Return (X, Y) of the center of cell containing provided text 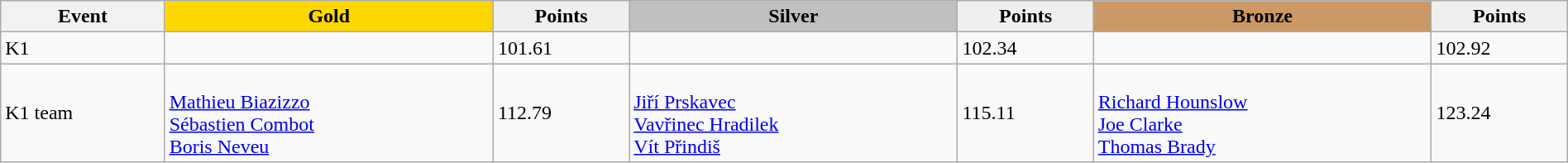
102.34 (1025, 48)
101.61 (561, 48)
K1 (83, 48)
Event (83, 17)
Bronze (1262, 17)
115.11 (1025, 113)
Mathieu BiazizzoSébastien CombotBoris Neveu (329, 113)
123.24 (1499, 113)
102.92 (1499, 48)
Jiří PrskavecVavřinec HradilekVít Přindiš (794, 113)
Gold (329, 17)
Silver (794, 17)
Richard HounslowJoe ClarkeThomas Brady (1262, 113)
112.79 (561, 113)
K1 team (83, 113)
